Locate the cell with the specified text and output its (X, Y) center coordinate. 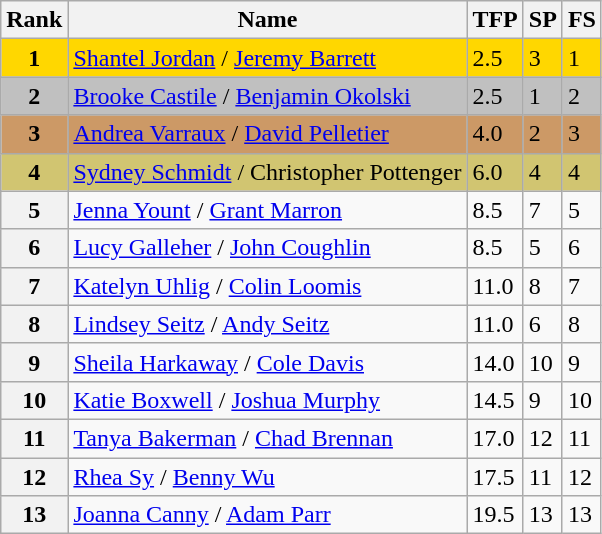
Rhea Sy / Benny Wu (268, 477)
Brooke Castile / Benjamin Okolski (268, 96)
14.0 (495, 362)
6.0 (495, 172)
17.5 (495, 477)
Sydney Schmidt / Christopher Pottenger (268, 172)
Rank (34, 20)
TFP (495, 20)
4.0 (495, 134)
Joanna Canny / Adam Parr (268, 515)
Jenna Yount / Grant Marron (268, 210)
FS (582, 20)
Lindsey Seitz / Andy Seitz (268, 324)
19.5 (495, 515)
Katelyn Uhlig / Colin Loomis (268, 286)
14.5 (495, 400)
Lucy Galleher / John Coughlin (268, 248)
Tanya Bakerman / Chad Brennan (268, 438)
Shantel Jordan / Jeremy Barrett (268, 58)
Andrea Varraux / David Pelletier (268, 134)
Katie Boxwell / Joshua Murphy (268, 400)
Name (268, 20)
SP (542, 20)
17.0 (495, 438)
Sheila Harkaway / Cole Davis (268, 362)
